Extract the (x, y) coordinate from the center of the cell holding the provided text.  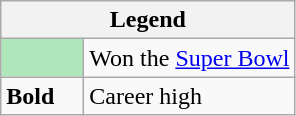
Career high (190, 96)
Bold (42, 96)
Legend (148, 20)
Won the Super Bowl (190, 58)
